Output the (X, Y) coordinate of the center of the cell containing the given text.  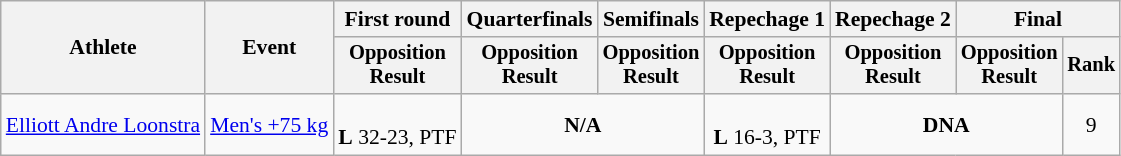
Repechage 1 (767, 19)
First round (397, 19)
Event (269, 48)
N/A (584, 124)
9 (1091, 124)
Final (1038, 19)
Repechage 2 (893, 19)
Rank (1091, 66)
Elliott Andre Loonstra (103, 124)
Athlete (103, 48)
Semifinals (652, 19)
Quarterfinals (530, 19)
L 32-23, PTF (397, 124)
DNA (946, 124)
Men's +75 kg (269, 124)
L 16-3, PTF (767, 124)
